Determine the (X, Y) coordinate at the center of the cell enclosing the given text.  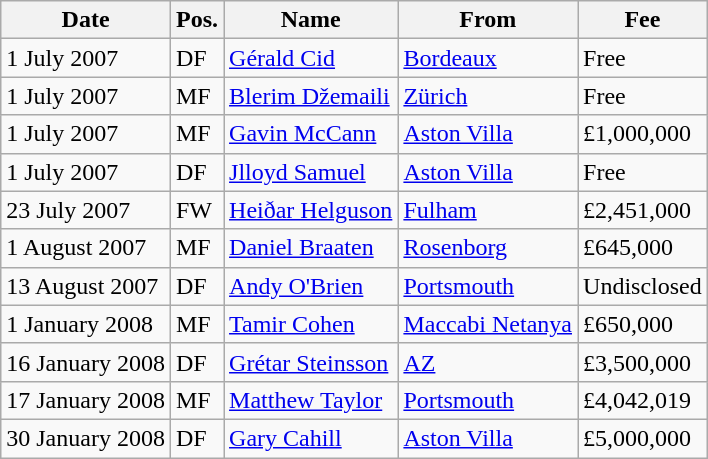
Bordeaux (488, 58)
23 July 2007 (86, 210)
AZ (488, 362)
Fulham (488, 210)
£645,000 (643, 248)
Andy O'Brien (311, 286)
Rosenborg (488, 248)
Gérald Cid (311, 58)
Maccabi Netanya (488, 324)
Tamir Cohen (311, 324)
13 August 2007 (86, 286)
1 January 2008 (86, 324)
17 January 2008 (86, 400)
Grétar Steinsson (311, 362)
£4,042,019 (643, 400)
Undisclosed (643, 286)
Jlloyd Samuel (311, 172)
Daniel Braaten (311, 248)
1 August 2007 (86, 248)
Gary Cahill (311, 438)
Date (86, 20)
FW (196, 210)
Name (311, 20)
Matthew Taylor (311, 400)
30 January 2008 (86, 438)
Fee (643, 20)
£650,000 (643, 324)
Gavin McCann (311, 134)
£2,451,000 (643, 210)
From (488, 20)
Blerim Džemaili (311, 96)
Zürich (488, 96)
£1,000,000 (643, 134)
£5,000,000 (643, 438)
£3,500,000 (643, 362)
Heiðar Helguson (311, 210)
Pos. (196, 20)
16 January 2008 (86, 362)
